Return (x, y) of the center of cell containing provided text 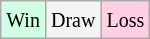
Loss (126, 20)
Win (24, 20)
Draw (72, 20)
